Return (X, Y) of the center of cell containing provided text 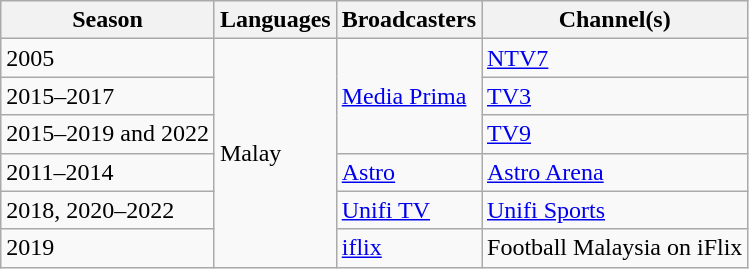
Astro Arena (615, 172)
Football Malaysia on iFlix (615, 248)
Broadcasters (408, 20)
NTV7 (615, 58)
Media Prima (408, 96)
iflix (408, 248)
2005 (108, 58)
2018, 2020–2022 (108, 210)
2015–2017 (108, 96)
Unifi Sports (615, 210)
Channel(s) (615, 20)
2015–2019 and 2022 (108, 134)
2011–2014 (108, 172)
Season (108, 20)
2019 (108, 248)
Malay (275, 153)
Unifi TV (408, 210)
Astro (408, 172)
Languages (275, 20)
TV3 (615, 96)
TV9 (615, 134)
